Scan for the cell matching the given text and deliver its (X, Y) coordinate at center. 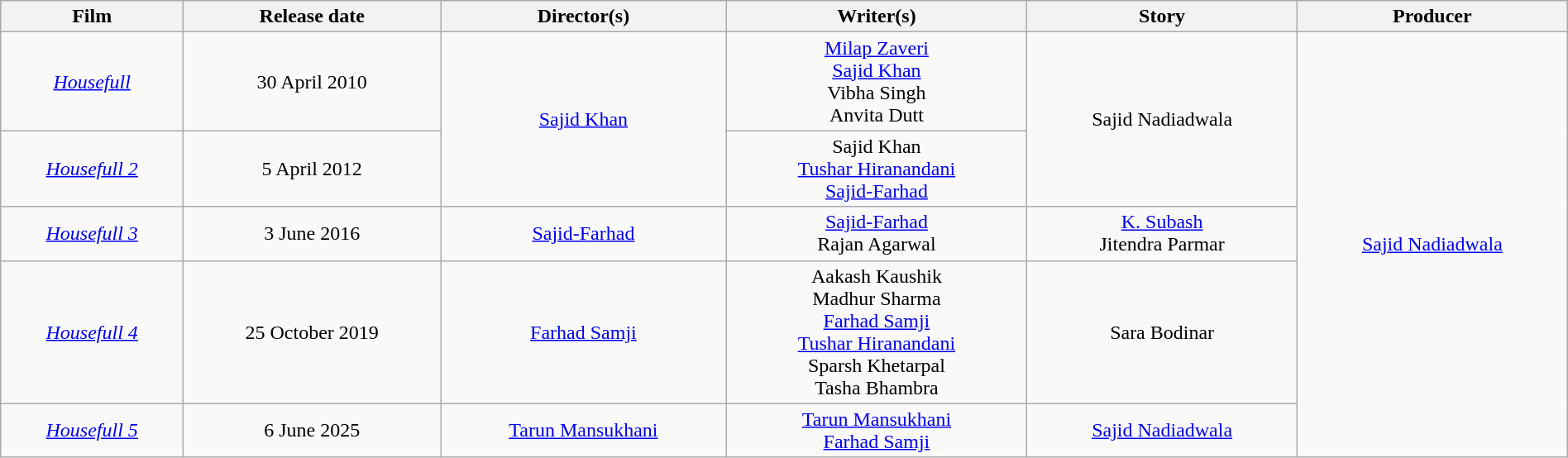
Sajid Khan (584, 119)
30 April 2010 (313, 81)
Story (1163, 17)
25 October 2019 (313, 332)
Sajid-Farhad Rajan Agarwal (877, 233)
Sajid KhanTushar Hiranandani Sajid-Farhad (877, 169)
Aakash KaushikMadhur Sharma Farhad SamjiTushar HiranandaniSparsh KhetarpalTasha Bhambra (877, 332)
Director(s) (584, 17)
3 June 2016 (313, 233)
6 June 2025 (313, 430)
Farhad Samji (584, 332)
Release date (313, 17)
K. SubashJitendra Parmar (1163, 233)
5 April 2012 (313, 169)
Housefull (93, 81)
Writer(s) (877, 17)
Housefull 2 (93, 169)
Tarun MansukhaniFarhad Samji (877, 430)
Housefull 3 (93, 233)
Housefull 5 (93, 430)
Tarun Mansukhani (584, 430)
Housefull 4 (93, 332)
Producer (1432, 17)
Milap Zaveri Sajid Khan Vibha Singh Anvita Dutt (877, 81)
Film (93, 17)
Sajid-Farhad (584, 233)
Sara Bodinar (1163, 332)
